Identify which cell holds the provided text, then report its [x, y] central coordinate. 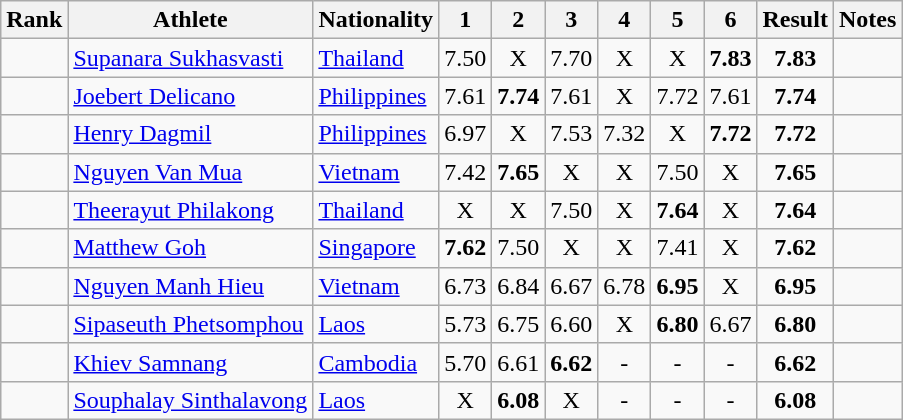
Sipaseuth Phetsomphou [190, 324]
6 [730, 20]
4 [624, 20]
Henry Dagmil [190, 134]
Nationality [376, 20]
6.97 [466, 134]
Souphalay Sinthalavong [190, 400]
6.75 [518, 324]
Nguyen Manh Hieu [190, 286]
Theerayut Philakong [190, 210]
Notes [867, 20]
6.84 [518, 286]
Singapore [376, 248]
6.61 [518, 362]
Khiev Samnang [190, 362]
5.73 [466, 324]
7.41 [678, 248]
Athlete [190, 20]
Cambodia [376, 362]
5.70 [466, 362]
2 [518, 20]
Matthew Goh [190, 248]
7.32 [624, 134]
7.53 [572, 134]
Rank [34, 20]
Nguyen Van Mua [190, 172]
Result [795, 20]
6.60 [572, 324]
3 [572, 20]
1 [466, 20]
6.73 [466, 286]
Joebert Delicano [190, 96]
Supanara Sukhasvasti [190, 58]
6.78 [624, 286]
7.70 [572, 58]
7.42 [466, 172]
5 [678, 20]
